Search for the cell housing the specified text and yield its [x, y] center coordinate. 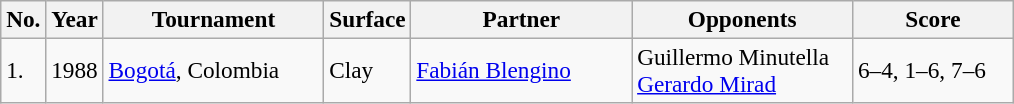
Clay [368, 70]
Bogotá, Colombia [214, 70]
Partner [522, 19]
1988 [74, 70]
No. [24, 19]
1. [24, 70]
6–4, 1–6, 7–6 [934, 70]
Tournament [214, 19]
Fabián Blengino [522, 70]
Opponents [742, 19]
Surface [368, 19]
Guillermo Minutella Gerardo Mirad [742, 70]
Score [934, 19]
Year [74, 19]
